Output the [x, y] coordinate of the center of the cell containing the given text.  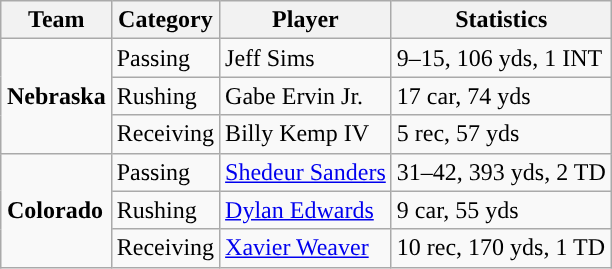
Player [306, 20]
Billy Kemp IV [306, 134]
Gabe Ervin Jr. [306, 96]
Dylan Edwards [306, 210]
31–42, 393 yds, 2 TD [501, 172]
Nebraska [56, 96]
Statistics [501, 20]
Category [165, 20]
9–15, 106 yds, 1 INT [501, 58]
Jeff Sims [306, 58]
Team [56, 20]
5 rec, 57 yds [501, 134]
Colorado [56, 210]
17 car, 74 yds [501, 96]
Xavier Weaver [306, 248]
9 car, 55 yds [501, 210]
Shedeur Sanders [306, 172]
10 rec, 170 yds, 1 TD [501, 248]
